Detect which cell encompasses the target text, then output its [X, Y] center coordinate. 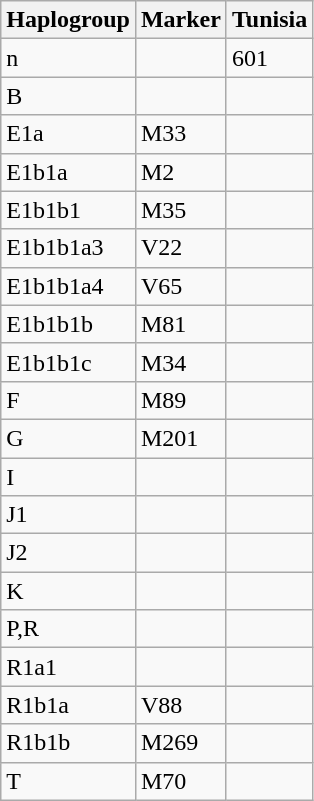
E1b1b1a3 [68, 248]
E1a [68, 134]
M89 [180, 400]
M70 [180, 781]
J2 [68, 553]
M35 [180, 210]
601 [269, 58]
P,R [68, 629]
n [68, 58]
E1b1a [68, 172]
F [68, 400]
M2 [180, 172]
M33 [180, 134]
M269 [180, 743]
I [68, 477]
B [68, 96]
V22 [180, 248]
Tunisia [269, 20]
M81 [180, 324]
E1b1b1a4 [68, 286]
V65 [180, 286]
R1b1b [68, 743]
M34 [180, 362]
R1a1 [68, 667]
K [68, 591]
E1b1b1c [68, 362]
Marker [180, 20]
M201 [180, 438]
G [68, 438]
R1b1a [68, 705]
T [68, 781]
Haplogroup [68, 20]
V88 [180, 705]
J1 [68, 515]
E1b1b1 [68, 210]
E1b1b1b [68, 324]
